Pinpoint the cell where the given text exists, returning its [X, Y] midpoint coordinate. 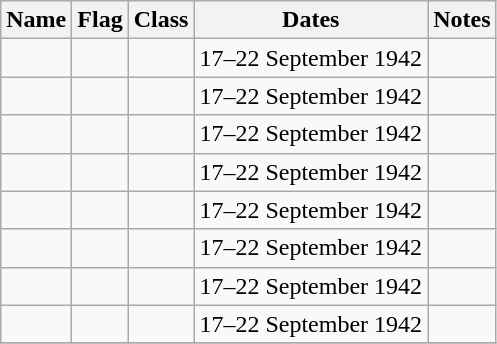
Dates [311, 20]
Name [36, 20]
Notes [462, 20]
Class [161, 20]
Flag [100, 20]
